Output the (x, y) coordinate of the center of the cell containing the given text.  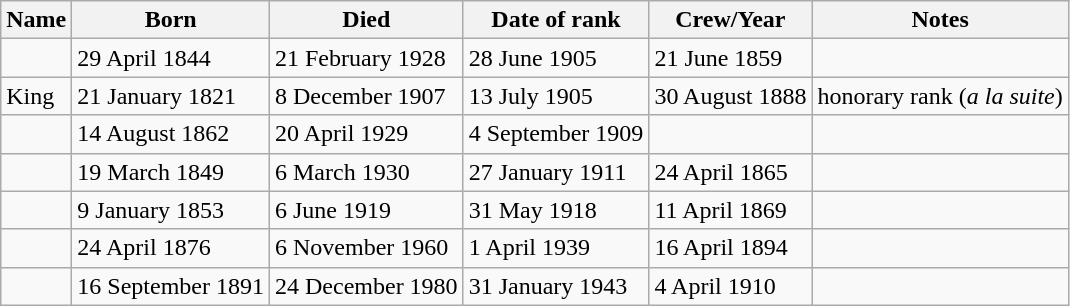
honorary rank (a la suite) (940, 96)
21 January 1821 (171, 96)
24 December 1980 (366, 286)
31 January 1943 (556, 286)
24 April 1876 (171, 248)
16 April 1894 (730, 248)
28 June 1905 (556, 58)
Name (36, 20)
30 August 1888 (730, 96)
20 April 1929 (366, 134)
Crew/Year (730, 20)
6 June 1919 (366, 210)
27 January 1911 (556, 172)
4 April 1910 (730, 286)
6 November 1960 (366, 248)
9 January 1853 (171, 210)
11 April 1869 (730, 210)
8 December 1907 (366, 96)
Notes (940, 20)
31 May 1918 (556, 210)
21 June 1859 (730, 58)
16 September 1891 (171, 286)
13 July 1905 (556, 96)
Born (171, 20)
1 April 1939 (556, 248)
24 April 1865 (730, 172)
19 March 1849 (171, 172)
4 September 1909 (556, 134)
21 February 1928 (366, 58)
Date of rank (556, 20)
Died (366, 20)
29 April 1844 (171, 58)
King (36, 96)
6 March 1930 (366, 172)
14 August 1862 (171, 134)
